For the text-containing cell, return its midpoint in (x, y) coordinate format. 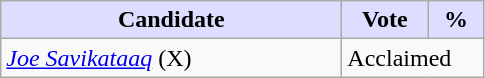
Acclaimed (413, 58)
% (456, 20)
Candidate (172, 20)
Vote (385, 20)
Joe Savikataaq (X) (172, 58)
